Extract the (x, y) coordinate from the center of the cell holding the provided text.  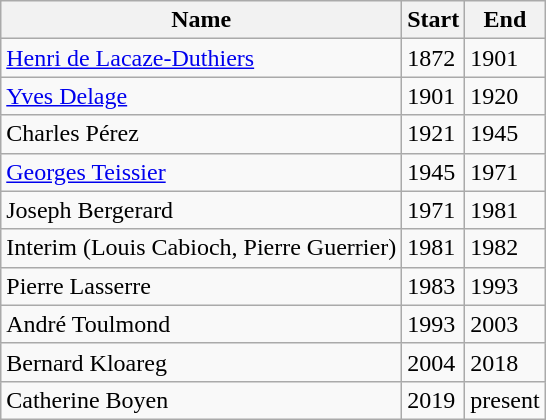
2003 (505, 324)
Catherine Boyen (202, 400)
1920 (505, 96)
Bernard Kloareg (202, 362)
1983 (434, 286)
Henri de Lacaze-Duthiers (202, 58)
Georges Teissier (202, 172)
Yves Delage (202, 96)
Joseph Bergerard (202, 210)
André Toulmond (202, 324)
2018 (505, 362)
1982 (505, 248)
present (505, 400)
Start (434, 20)
End (505, 20)
Name (202, 20)
1872 (434, 58)
Pierre Lasserre (202, 286)
Charles Pérez (202, 134)
1921 (434, 134)
2004 (434, 362)
Interim (Louis Cabioch, Pierre Guerrier) (202, 248)
2019 (434, 400)
